For the text-containing cell, return its midpoint in [X, Y] coordinate format. 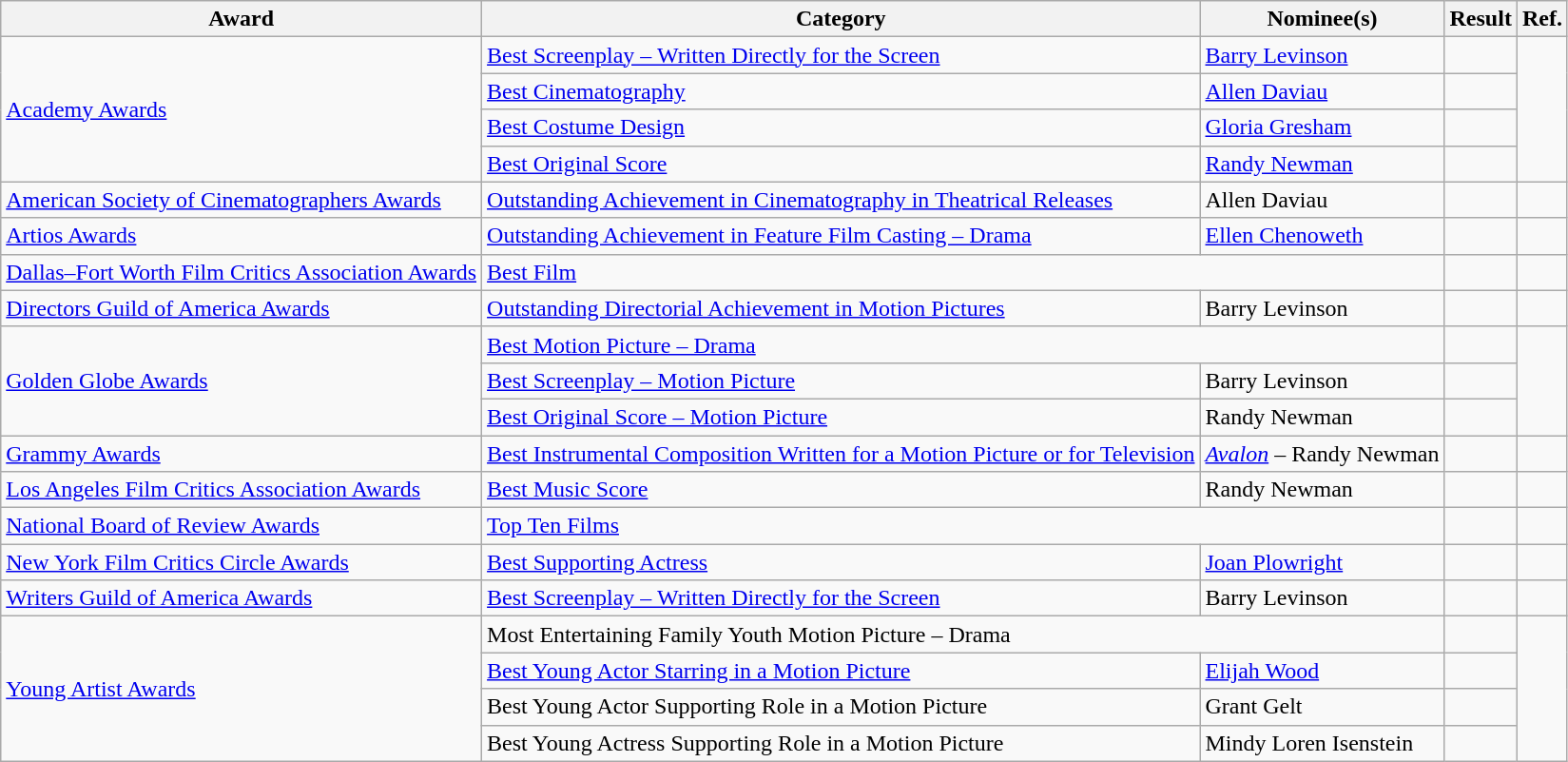
Best Cinematography [841, 91]
Elijah Wood [1322, 671]
Grammy Awards [242, 454]
National Board of Review Awards [242, 526]
Artios Awards [242, 236]
Nominee(s) [1322, 19]
Best Instrumental Composition Written for a Motion Picture or for Television [841, 454]
Writers Guild of America Awards [242, 598]
Best Young Actress Supporting Role in a Motion Picture [841, 743]
Dallas–Fort Worth Film Critics Association Awards [242, 272]
Best Costume Design [841, 127]
American Society of Cinematographers Awards [242, 200]
Mindy Loren Isenstein [1322, 743]
Award [242, 19]
Top Ten Films [963, 526]
Directors Guild of America Awards [242, 308]
Best Young Actor Starring in a Motion Picture [841, 671]
Best Film [963, 272]
Best Supporting Actress [841, 562]
Grant Gelt [1322, 707]
Young Artist Awards [242, 689]
Ellen Chenoweth [1322, 236]
Los Angeles Film Critics Association Awards [242, 490]
Best Motion Picture – Drama [963, 344]
Best Music Score [841, 490]
New York Film Critics Circle Awards [242, 562]
Result [1481, 19]
Ref. [1542, 19]
Category [841, 19]
Avalon – Randy Newman [1322, 454]
Outstanding Directorial Achievement in Motion Pictures [841, 308]
Best Original Score – Motion Picture [841, 417]
Joan Plowright [1322, 562]
Gloria Gresham [1322, 127]
Best Screenplay – Motion Picture [841, 381]
Best Original Score [841, 164]
Most Entertaining Family Youth Motion Picture – Drama [963, 635]
Golden Globe Awards [242, 381]
Academy Awards [242, 109]
Best Young Actor Supporting Role in a Motion Picture [841, 707]
Outstanding Achievement in Feature Film Casting – Drama [841, 236]
Outstanding Achievement in Cinematography in Theatrical Releases [841, 200]
